From the cell containing the given text, extract its center point as [x, y] coordinate. 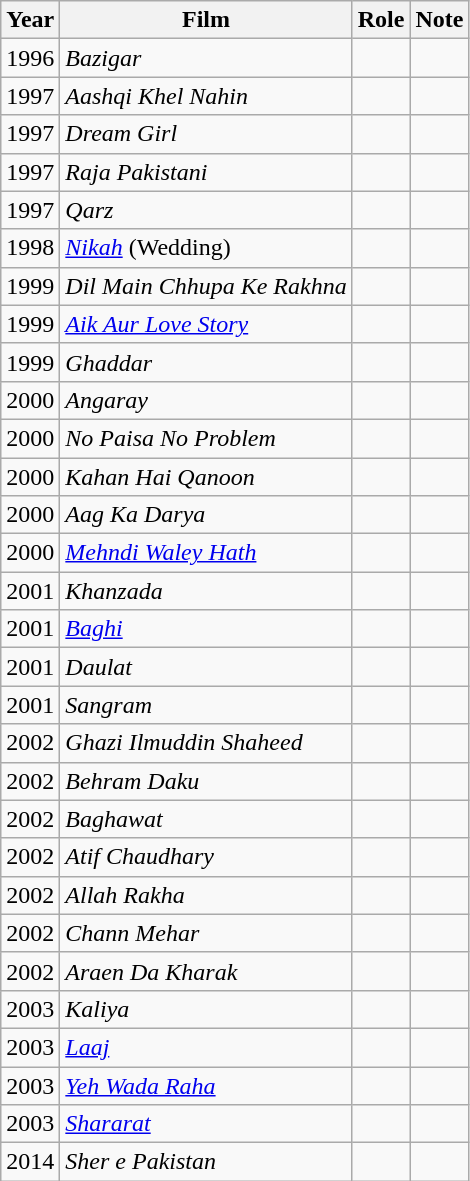
Laaj [206, 1047]
Atif Chaudhary [206, 857]
Aag Ka Darya [206, 515]
Qarz [206, 210]
Angaray [206, 400]
Khanzada [206, 591]
Sher e Pakistan [206, 1162]
Chann Mehar [206, 933]
2014 [30, 1162]
Shararat [206, 1124]
Baghawat [206, 819]
1996 [30, 58]
Mehndi Waley Hath [206, 553]
Sangram [206, 705]
Allah Rakha [206, 895]
Nikah (Wedding) [206, 248]
Daulat [206, 667]
Aashqi Khel Nahin [206, 96]
Film [206, 20]
Yeh Wada Raha [206, 1085]
Dream Girl [206, 134]
Dil Main Chhupa Ke Rakhna [206, 286]
Note [440, 20]
Year [30, 20]
Ghazi Ilmuddin Shaheed [206, 743]
Kahan Hai Qanoon [206, 477]
Araen Da Kharak [206, 971]
Bazigar [206, 58]
Role [381, 20]
No Paisa No Problem [206, 438]
Kaliya [206, 1009]
1998 [30, 248]
Behram Daku [206, 781]
Aik Aur Love Story [206, 324]
Raja Pakistani [206, 172]
Ghaddar [206, 362]
Baghi [206, 629]
